Locate the cell with the specified text and output its [X, Y] center coordinate. 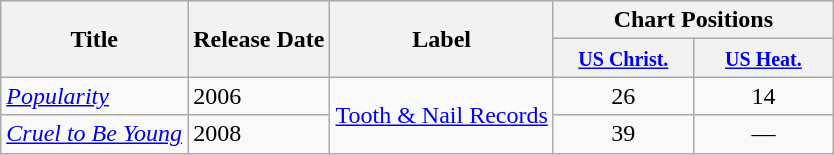
Tooth & Nail Records [442, 115]
26 [623, 96]
— [763, 134]
Cruel to Be Young [94, 134]
2006 [259, 96]
14 [763, 96]
2008 [259, 134]
Chart Positions [693, 20]
Release Date [259, 39]
Popularity [94, 96]
39 [623, 134]
US Heat. [763, 58]
Title [94, 39]
US Christ. [623, 58]
Label [442, 39]
